Provide the (X, Y) coordinate of the cell's center where the given text is located.  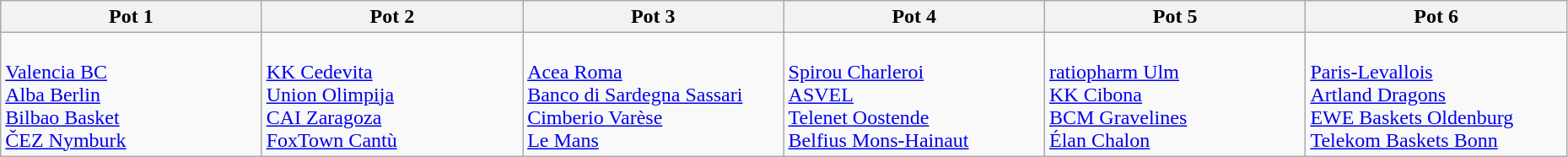
Spirou Charleroi ASVEL Telenet Oostende Belfius Mons-Hainaut (914, 95)
Pot 5 (1174, 17)
Acea Roma Banco di Sardegna Sassari Cimberio Varèse Le Mans (653, 95)
Pot 4 (914, 17)
KK Cedevita Union Olimpija CAI Zaragoza FoxTown Cantù (391, 95)
Valencia BC Alba Berlin Bilbao Basket ČEZ Nymburk (132, 95)
Pot 3 (653, 17)
Pot 1 (132, 17)
Pot 2 (391, 17)
ratiopharm Ulm KK Cibona BCM Gravelines Élan Chalon (1174, 95)
Pot 6 (1436, 17)
Paris-Levallois Artland Dragons EWE Baskets Oldenburg Telekom Baskets Bonn (1436, 95)
